For the text-containing cell, return its midpoint in (x, y) coordinate format. 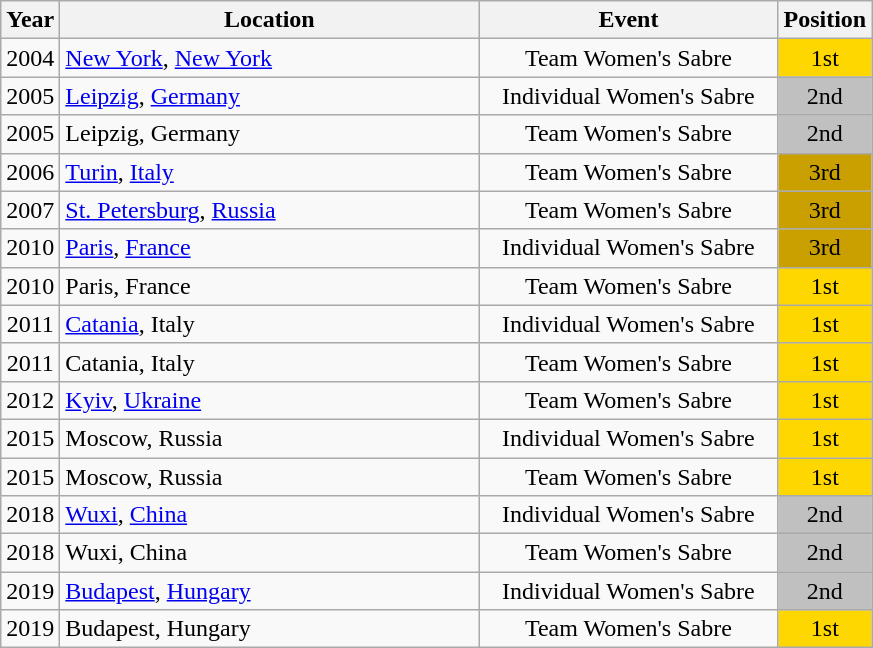
2007 (30, 210)
2006 (30, 172)
Position (825, 20)
2012 (30, 400)
New York, New York (270, 58)
Location (270, 20)
2004 (30, 58)
Kyiv, Ukraine (270, 400)
Year (30, 20)
Event (628, 20)
Turin, Italy (270, 172)
St. Petersburg, Russia (270, 210)
